Return (X, Y) of the center of cell containing provided text 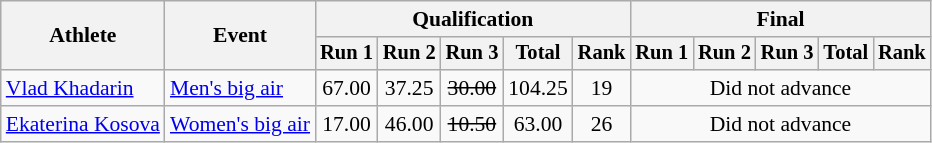
Vlad Khadarin (83, 88)
Final (780, 19)
10.50 (472, 124)
Qualification (472, 19)
Event (240, 36)
30.00 (472, 88)
63.00 (538, 124)
46.00 (410, 124)
Ekaterina Kosova (83, 124)
Women's big air (240, 124)
17.00 (346, 124)
19 (602, 88)
67.00 (346, 88)
Men's big air (240, 88)
37.25 (410, 88)
Athlete (83, 36)
104.25 (538, 88)
26 (602, 124)
